Capture the cell that displays the provided text and extract its [x, y] central coordinate. 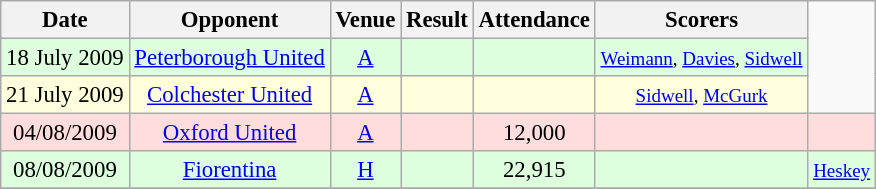
18 July 2009 [65, 58]
Weimann, Davies, Sidwell [702, 58]
Date [65, 20]
Opponent [230, 20]
04/08/2009 [65, 133]
H [366, 170]
Oxford United [230, 133]
Heskey [842, 170]
Colchester United [230, 95]
22,915 [534, 170]
Sidwell, McGurk [702, 95]
Result [438, 20]
Venue [366, 20]
Peterborough United [230, 58]
12,000 [534, 133]
Scorers [702, 20]
Attendance [534, 20]
Fiorentina [230, 170]
21 July 2009 [65, 95]
08/08/2009 [65, 170]
